Search for the cell housing the specified text and yield its [X, Y] center coordinate. 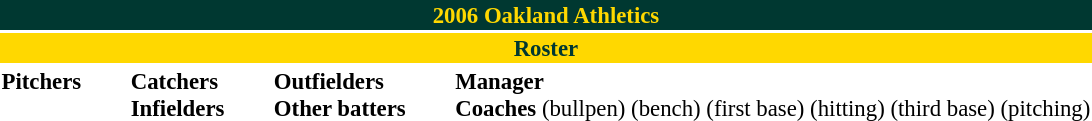
Roster [546, 48]
2006 Oakland Athletics [546, 15]
